Output the [X, Y] coordinate of the center of the cell containing the given text.  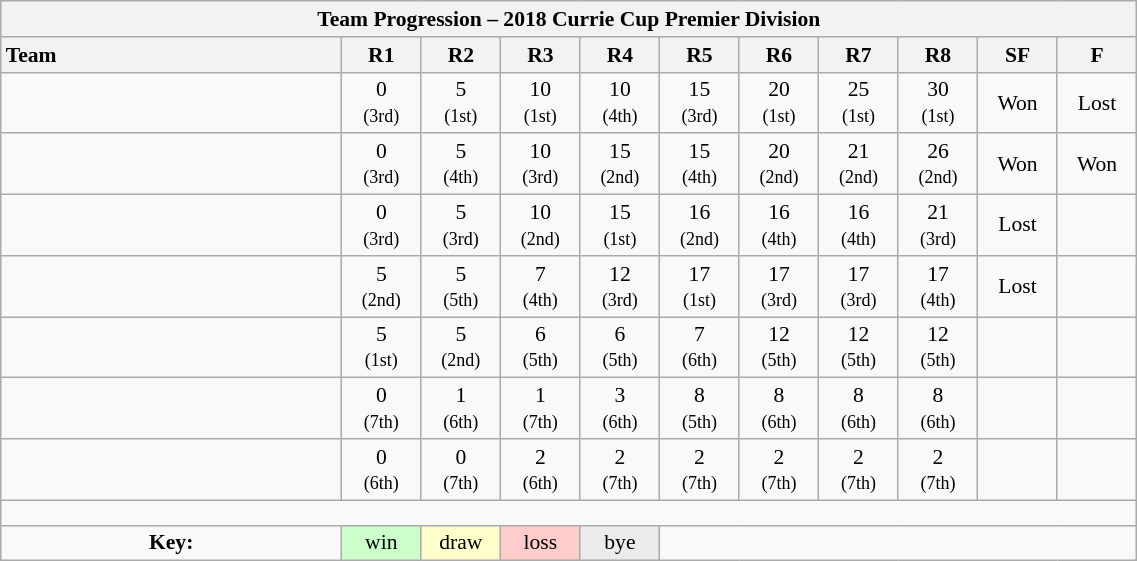
30 (1st) [938, 102]
R2 [461, 55]
12 (3rd) [620, 286]
10 (4th) [620, 102]
F [1097, 55]
8 (5th) [700, 408]
SF [1018, 55]
5 (3rd) [461, 226]
21 (2nd) [859, 164]
10 (3rd) [541, 164]
15 (3rd) [700, 102]
Team [172, 55]
R5 [700, 55]
10 (2nd) [541, 226]
win [382, 543]
Team Progression – 2018 Currie Cup Premier Division [569, 19]
17 (1st) [700, 286]
R3 [541, 55]
loss [541, 543]
16 (2nd) [700, 226]
5 (4th) [461, 164]
15 (4th) [700, 164]
7 (6th) [700, 348]
R8 [938, 55]
0 (6th) [382, 470]
10 (1st) [541, 102]
Key: [172, 543]
1 (6th) [461, 408]
5 (5th) [461, 286]
bye [620, 543]
R7 [859, 55]
2 (6th) [541, 470]
17 (4th) [938, 286]
1 (7th) [541, 408]
20 (1st) [779, 102]
draw [461, 543]
15 (2nd) [620, 164]
3 (6th) [620, 408]
21 (3rd) [938, 226]
25 (1st) [859, 102]
7 (4th) [541, 286]
26 (2nd) [938, 164]
R1 [382, 55]
15 (1st) [620, 226]
R6 [779, 55]
R4 [620, 55]
20 (2nd) [779, 164]
